Identify which cell holds the provided text, then report its (X, Y) central coordinate. 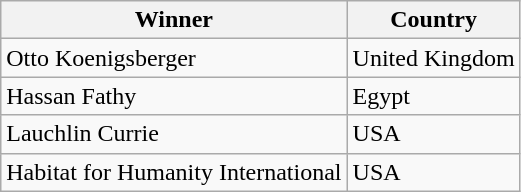
Egypt (434, 96)
Country (434, 20)
Lauchlin Currie (174, 134)
Winner (174, 20)
Otto Koenigsberger (174, 58)
Habitat for Humanity International (174, 172)
Hassan Fathy (174, 96)
United Kingdom (434, 58)
